Return the (X, Y) coordinate for the center point of the cell that contains the specified text.  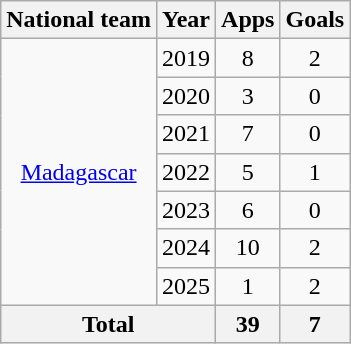
8 (248, 58)
Year (186, 20)
10 (248, 248)
6 (248, 210)
2023 (186, 210)
2021 (186, 134)
Total (108, 324)
5 (248, 172)
2025 (186, 286)
Apps (248, 20)
2020 (186, 96)
3 (248, 96)
2024 (186, 248)
2022 (186, 172)
2019 (186, 58)
Madagascar (79, 172)
National team (79, 20)
Goals (315, 20)
39 (248, 324)
